Capture the cell that displays the provided text and extract its [x, y] central coordinate. 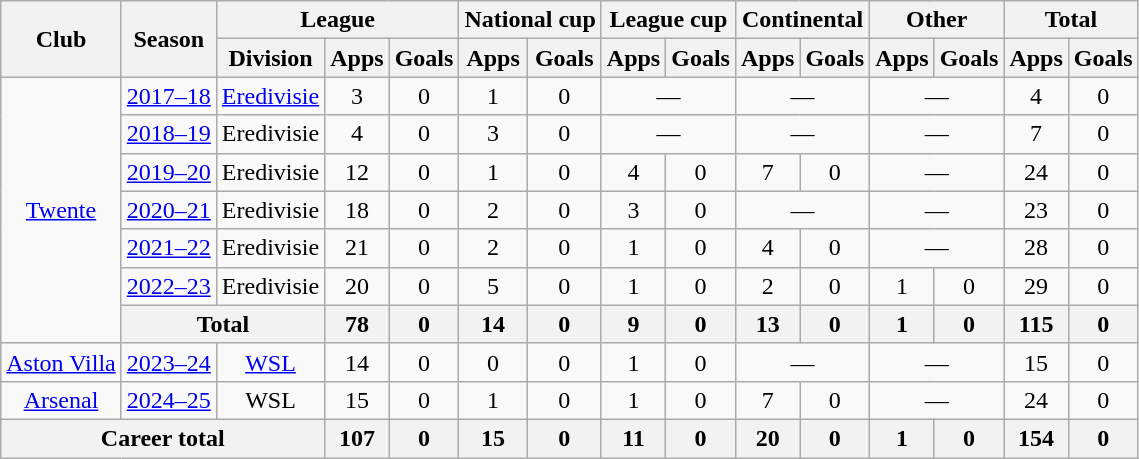
League cup [668, 20]
2019–20 [168, 172]
Career total [163, 438]
2024–25 [168, 400]
2018–19 [168, 134]
Arsenal [62, 400]
115 [1036, 324]
Aston Villa [62, 362]
2023–24 [168, 362]
Club [62, 39]
Season [168, 39]
23 [1036, 210]
2022–23 [168, 286]
28 [1036, 248]
9 [633, 324]
2021–22 [168, 248]
Other [937, 20]
2017–18 [168, 96]
12 [357, 172]
29 [1036, 286]
Continental [802, 20]
League [338, 20]
11 [633, 438]
78 [357, 324]
Division [270, 58]
154 [1036, 438]
National cup [530, 20]
13 [767, 324]
107 [357, 438]
Twente [62, 210]
21 [357, 248]
18 [357, 210]
5 [493, 286]
2020–21 [168, 210]
